Provide the (X, Y) coordinate of the cell's center where the given text is located.  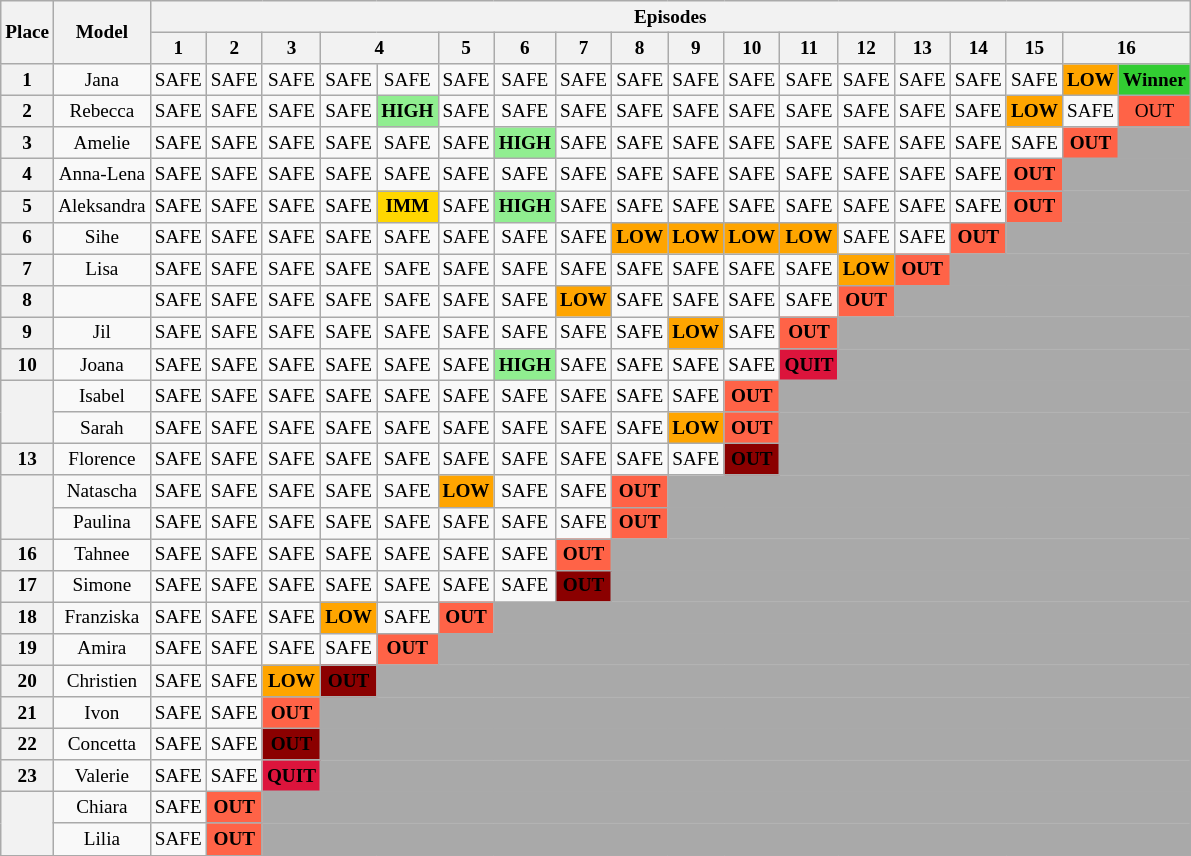
Jil (102, 333)
19 (28, 649)
14 (978, 48)
Lilia (102, 839)
Christien (102, 681)
Simone (102, 586)
21 (28, 713)
Anna-Lena (102, 175)
18 (28, 618)
17 (28, 586)
Concetta (102, 744)
Valerie (102, 776)
Episodes (670, 17)
Florence (102, 460)
Model (102, 32)
23 (28, 776)
Amira (102, 649)
Amelie (102, 143)
Isabel (102, 396)
15 (1034, 48)
Paulina (102, 523)
Jana (102, 80)
Natascha (102, 491)
20 (28, 681)
Winner (1155, 80)
Franziska (102, 618)
Sihe (102, 238)
Aleksandra (102, 206)
Lisa (102, 270)
12 (866, 48)
22 (28, 744)
11 (809, 48)
Tahnee (102, 554)
Joana (102, 365)
Ivon (102, 713)
Rebecca (102, 111)
IMM (408, 206)
Place (28, 32)
Sarah (102, 428)
Chiara (102, 808)
